Capture the cell that displays the provided text and extract its (x, y) central coordinate. 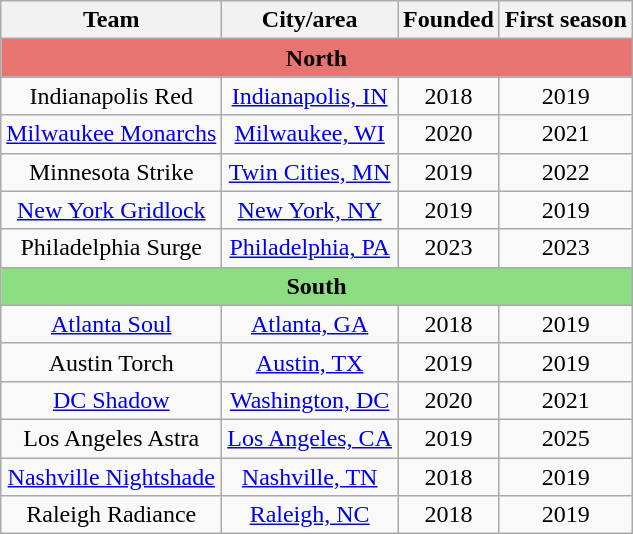
Austin, TX (310, 362)
Minnesota Strike (112, 172)
Washington, DC (310, 400)
Indianapolis Red (112, 96)
Milwaukee, WI (310, 134)
Philadelphia, PA (310, 248)
Atlanta, GA (310, 324)
Los Angeles Astra (112, 438)
New York, NY (310, 210)
Founded (449, 20)
Team (112, 20)
Milwaukee Monarchs (112, 134)
Philadelphia Surge (112, 248)
2022 (566, 172)
Raleigh, NC (310, 515)
Los Angeles, CA (310, 438)
Raleigh Radiance (112, 515)
Twin Cities, MN (310, 172)
Atlanta Soul (112, 324)
DC Shadow (112, 400)
First season (566, 20)
2025 (566, 438)
Nashville, TN (310, 477)
New York Gridlock (112, 210)
North (317, 58)
City/area (310, 20)
South (317, 286)
Austin Torch (112, 362)
Nashville Nightshade (112, 477)
Indianapolis, IN (310, 96)
